Identify which cell holds the provided text, then report its (X, Y) central coordinate. 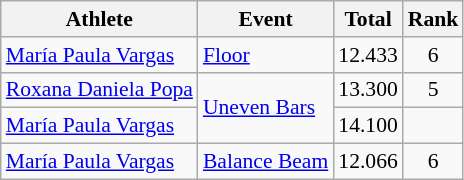
Athlete (100, 19)
Balance Beam (266, 162)
Uneven Bars (266, 108)
Total (368, 19)
Rank (434, 19)
Roxana Daniela Popa (100, 90)
13.300 (368, 90)
14.100 (368, 126)
12.433 (368, 55)
Floor (266, 55)
12.066 (368, 162)
Event (266, 19)
5 (434, 90)
